Pinpoint the cell where the given text exists, returning its (X, Y) midpoint coordinate. 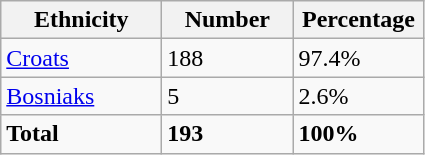
Total (82, 134)
100% (358, 134)
97.4% (358, 58)
2.6% (358, 96)
Number (228, 20)
5 (228, 96)
Bosniaks (82, 96)
Percentage (358, 20)
Croats (82, 58)
188 (228, 58)
Ethnicity (82, 20)
193 (228, 134)
